Scan for the cell matching the given text and deliver its [X, Y] coordinate at center. 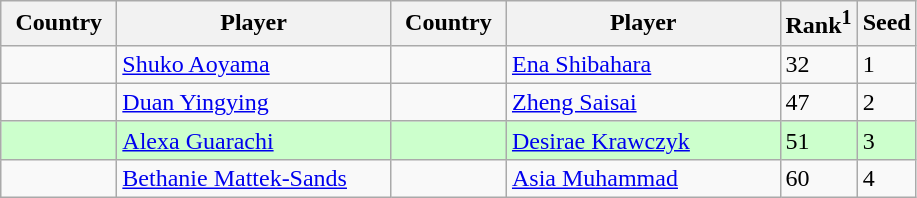
2 [886, 102]
Shuko Aoyama [254, 64]
51 [818, 140]
4 [886, 178]
Zheng Saisai [643, 102]
Rank1 [818, 24]
3 [886, 140]
Ena Shibahara [643, 64]
1 [886, 64]
47 [818, 102]
Asia Muhammad [643, 178]
Seed [886, 24]
Bethanie Mattek-Sands [254, 178]
60 [818, 178]
32 [818, 64]
Duan Yingying [254, 102]
Desirae Krawczyk [643, 140]
Alexa Guarachi [254, 140]
